Identify which cell holds the provided text, then report its [x, y] central coordinate. 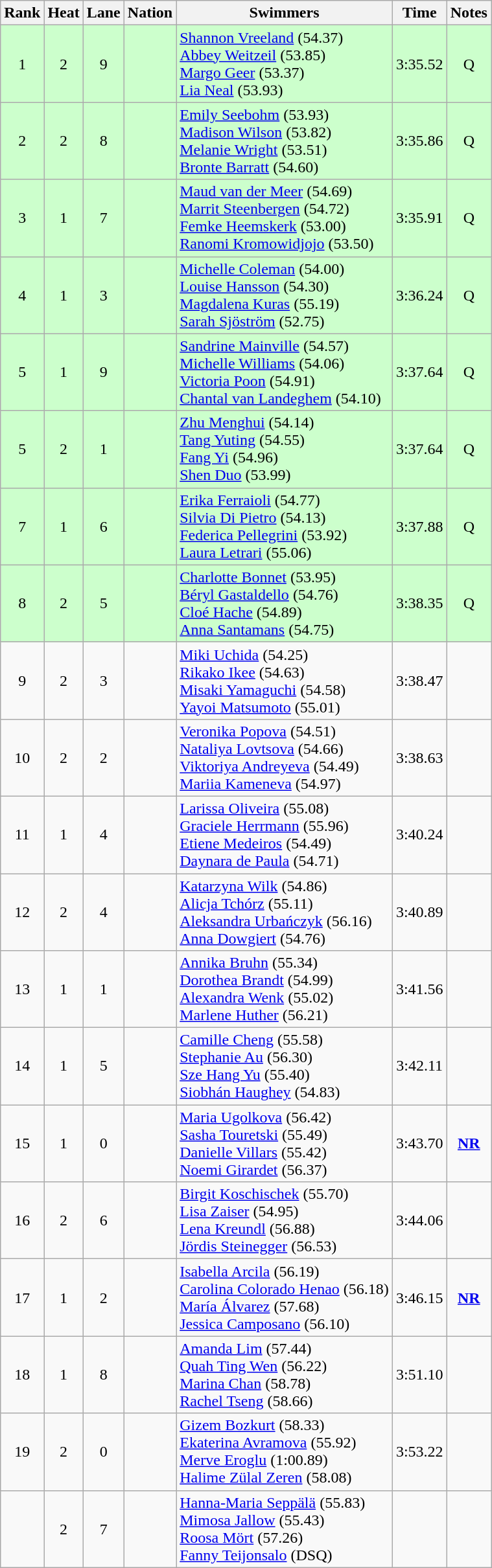
3:53.22 [419, 1452]
3:46.15 [419, 1298]
3:37.88 [419, 526]
Amanda Lim (57.44)Quah Ting Wen (56.22)Marina Chan (58.78)Rachel Tseng (58.66) [285, 1374]
3:35.91 [419, 218]
Zhu Menghui (54.14)Tang Yuting (54.55)Fang Yi (54.96)Shen Duo (53.99) [285, 449]
Hanna-Maria Seppälä (55.83)Mimosa Jallow (55.43)Roosa Mört (57.26)Fanny Teijonsalo (DSQ) [285, 1528]
Notes [469, 13]
Miki Uchida (54.25)Rikako Ikee (54.63)Misaki Yamaguchi (54.58)Yayoi Matsumoto (55.01) [285, 680]
Camille Cheng (55.58)Stephanie Au (56.30)Sze Hang Yu (55.40)Siobhán Haughey (54.83) [285, 1066]
Birgit Koschischek (55.70)Lisa Zaiser (54.95)Lena Kreundl (56.88)Jördis Steinegger (56.53) [285, 1220]
3:36.24 [419, 295]
Maud van der Meer (54.69)Marrit Steenbergen (54.72)Femke Heemskerk (53.00)Ranomi Kromowidjojo (53.50) [285, 218]
Nation [150, 13]
18 [22, 1374]
3:35.86 [419, 141]
Time [419, 13]
Michelle Coleman (54.00)Louise Hansson (54.30)Magdalena Kuras (55.19)Sarah Sjöström (52.75) [285, 295]
Erika Ferraioli (54.77)Silvia Di Pietro (54.13)Federica Pellegrini (53.92)Laura Letrari (55.06) [285, 526]
Sandrine Mainville (54.57)Michelle Williams (54.06)Victoria Poon (54.91)Chantal van Landeghem (54.10) [285, 372]
13 [22, 990]
Charlotte Bonnet (53.95)Béryl Gastaldello (54.76)Cloé Hache (54.89)Anna Santamans (54.75) [285, 604]
3:43.70 [419, 1144]
Shannon Vreeland (54.37)Abbey Weitzeil (53.85)Margo Geer (53.37)Lia Neal (53.93) [285, 63]
Swimmers [285, 13]
10 [22, 758]
3:38.63 [419, 758]
Annika Bruhn (55.34)Dorothea Brandt (54.99)Alexandra Wenk (55.02)Marlene Huther (56.21) [285, 990]
3:40.24 [419, 834]
3:35.52 [419, 63]
19 [22, 1452]
Heat [64, 13]
Larissa Oliveira (55.08)Graciele Herrmann (55.96)Etiene Medeiros (54.49)Daynara de Paula (54.71) [285, 834]
17 [22, 1298]
Lane [104, 13]
3:42.11 [419, 1066]
11 [22, 834]
15 [22, 1144]
Emily Seebohm (53.93)Madison Wilson (53.82)Melanie Wright (53.51)Bronte Barratt (54.60) [285, 141]
3:44.06 [419, 1220]
Maria Ugolkova (56.42)Sasha Touretski (55.49)Danielle Villars (55.42)Noemi Girardet (56.37) [285, 1144]
3:38.35 [419, 604]
Isabella Arcila (56.19)Carolina Colorado Henao (56.18)María Álvarez (57.68)Jessica Camposano (56.10) [285, 1298]
3:38.47 [419, 680]
3:51.10 [419, 1374]
14 [22, 1066]
Katarzyna Wilk (54.86)Alicja Tchórz (55.11)Aleksandra Urbańczyk (56.16)Anna Dowgiert (54.76) [285, 912]
Gizem Bozkurt (58.33)Ekaterina Avramova (55.92)Merve Eroglu (1:00.89)Halime Zülal Zeren (58.08) [285, 1452]
12 [22, 912]
Rank [22, 13]
3:40.89 [419, 912]
16 [22, 1220]
3:41.56 [419, 990]
Veronika Popova (54.51)Nataliya Lovtsova (54.66)Viktoriya Andreyeva (54.49)Mariia Kameneva (54.97) [285, 758]
